Return the [X, Y] coordinate for the center point of the cell that contains the specified text.  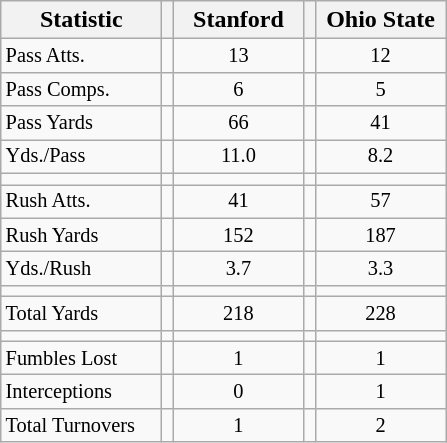
187 [380, 235]
3.7 [238, 269]
13 [238, 56]
2 [380, 426]
Rush Yards [82, 235]
0 [238, 392]
Total Yards [82, 314]
11.0 [238, 157]
Pass Comps. [82, 89]
Yds./Rush [82, 269]
Stanford [238, 20]
57 [380, 201]
6 [238, 89]
Yds./Pass [82, 157]
218 [238, 314]
Fumbles Lost [82, 358]
5 [380, 89]
Pass Atts. [82, 56]
Total Turnovers [82, 426]
Statistic [82, 20]
8.2 [380, 157]
Rush Atts. [82, 201]
66 [238, 123]
3.3 [380, 269]
Ohio State [380, 20]
12 [380, 56]
152 [238, 235]
228 [380, 314]
Interceptions [82, 392]
Pass Yards [82, 123]
